For the text-containing cell, return its midpoint in [X, Y] coordinate format. 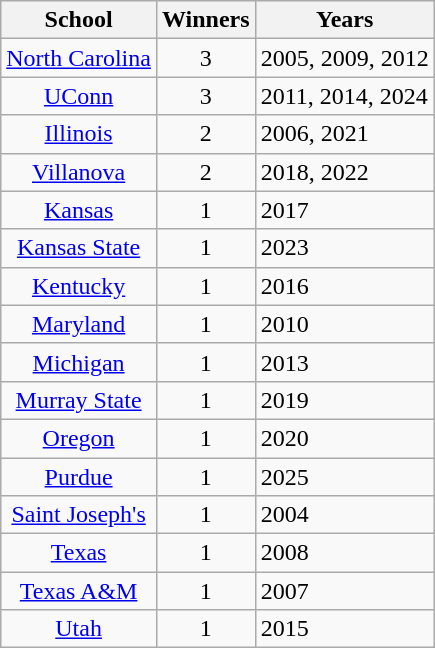
Oregon [79, 438]
Villanova [79, 172]
Kentucky [79, 286]
2010 [344, 324]
Utah [79, 629]
2015 [344, 629]
2020 [344, 438]
Murray State [79, 400]
2004 [344, 515]
Illinois [79, 134]
2008 [344, 553]
Kansas [79, 210]
2019 [344, 400]
2023 [344, 248]
North Carolina [79, 58]
2025 [344, 477]
2007 [344, 591]
2016 [344, 286]
2006, 2021 [344, 134]
Michigan [79, 362]
Kansas State [79, 248]
Winners [206, 20]
2013 [344, 362]
Years [344, 20]
Purdue [79, 477]
Texas [79, 553]
2011, 2014, 2024 [344, 96]
UConn [79, 96]
2018, 2022 [344, 172]
2017 [344, 210]
Texas A&M [79, 591]
2005, 2009, 2012 [344, 58]
Saint Joseph's [79, 515]
School [79, 20]
Maryland [79, 324]
